Locate the cell with the specified text and output its [X, Y] center coordinate. 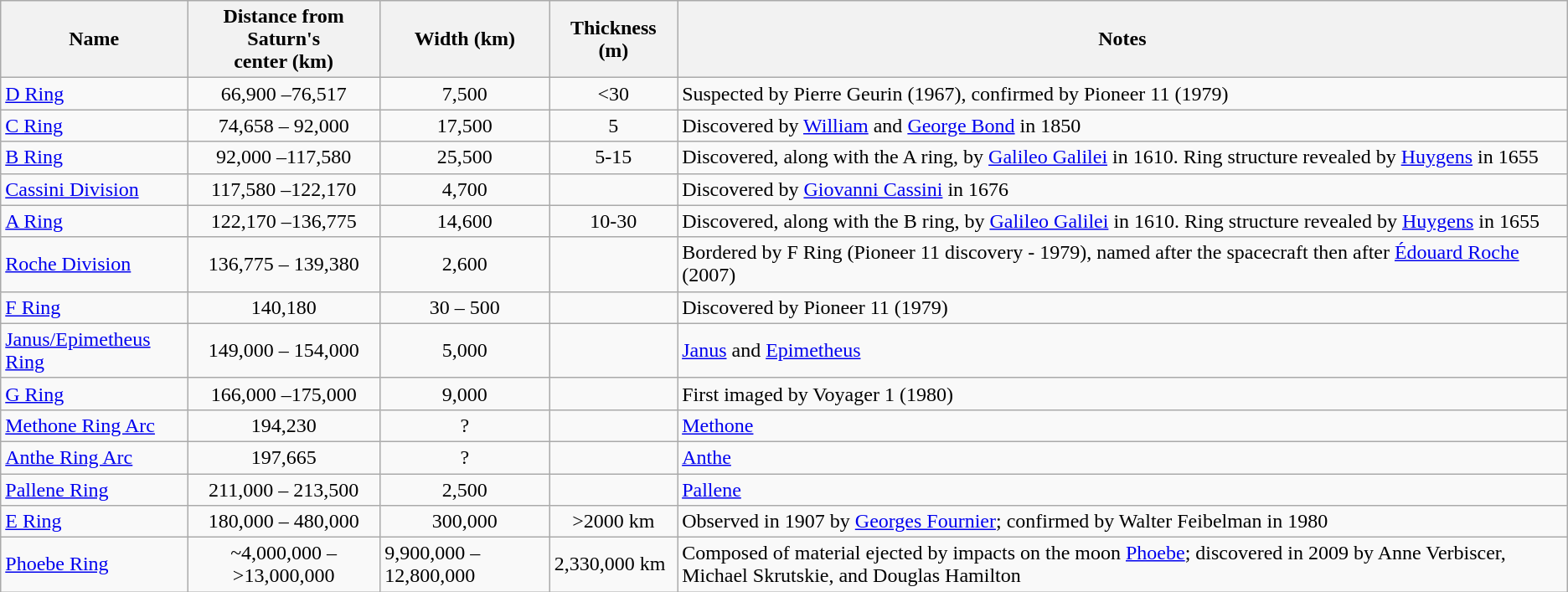
Discovered, along with the B ring, by Galileo Galilei in 1610. Ring structure revealed by Huygens in 1655 [1122, 221]
17,500 [465, 126]
7,500 [465, 94]
Bordered by F Ring (Pioneer 11 discovery - 1979), named after the spacecraft then after Édouard Roche (2007) [1122, 265]
166,000 –175,000 [284, 394]
>2000 km [613, 522]
140,180 [284, 307]
194,230 [284, 425]
Roche Division [94, 265]
211,000 – 213,500 [284, 490]
4,700 [465, 189]
D Ring [94, 94]
2,500 [465, 490]
2,330,000 km [613, 564]
180,000 – 480,000 [284, 522]
C Ring [94, 126]
Notes [1122, 39]
197,665 [284, 457]
Cassini Division [94, 189]
5,000 [465, 350]
Pallene Ring [94, 490]
14,600 [465, 221]
~4,000,000 – >13,000,000 [284, 564]
Thickness (m) [613, 39]
<30 [613, 94]
149,000 – 154,000 [284, 350]
Janus and Epimetheus [1122, 350]
5 [613, 126]
66,900 –76,517 [284, 94]
122,170 –136,775 [284, 221]
2,600 [465, 265]
Anthe [1122, 457]
Methone [1122, 425]
Name [94, 39]
F Ring [94, 307]
9,000 [465, 394]
G Ring [94, 394]
30 – 500 [465, 307]
9,900,000 –12,800,000 [465, 564]
Discovered by Giovanni Cassini in 1676 [1122, 189]
Discovered by Pioneer 11 (1979) [1122, 307]
E Ring [94, 522]
Width (km) [465, 39]
25,500 [465, 157]
Suspected by Pierre Geurin (1967), confirmed by Pioneer 11 (1979) [1122, 94]
10-30 [613, 221]
117,580 –122,170 [284, 189]
Discovered by William and George Bond in 1850 [1122, 126]
First imaged by Voyager 1 (1980) [1122, 394]
Pallene [1122, 490]
Observed in 1907 by Georges Fournier; confirmed by Walter Feibelman in 1980 [1122, 522]
B Ring [94, 157]
Anthe Ring Arc [94, 457]
Distance from Saturn'scenter (km) [284, 39]
Methone Ring Arc [94, 425]
Discovered, along with the A ring, by Galileo Galilei in 1610. Ring structure revealed by Huygens in 1655 [1122, 157]
Janus/Epimetheus Ring [94, 350]
300,000 [465, 522]
92,000 –117,580 [284, 157]
136,775 – 139,380 [284, 265]
Phoebe Ring [94, 564]
74,658 – 92,000 [284, 126]
5-15 [613, 157]
Composed of material ejected by impacts on the moon Phoebe; discovered in 2009 by Anne Verbiscer, Michael Skrutskie, and Douglas Hamilton [1122, 564]
A Ring [94, 221]
